Extract the (x, y) coordinate from the center of the cell holding the provided text.  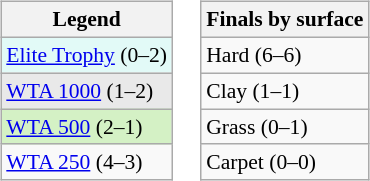
Grass (0–1) (284, 127)
Clay (1–1) (284, 91)
Carpet (0–0) (284, 162)
Hard (6–6) (284, 55)
Elite Trophy (0–2) (86, 55)
Legend (86, 20)
WTA 250 (4–3) (86, 162)
WTA 500 (2–1) (86, 127)
WTA 1000 (1–2) (86, 91)
Finals by surface (284, 20)
